Pinpoint the cell where the given text exists, returning its (x, y) midpoint coordinate. 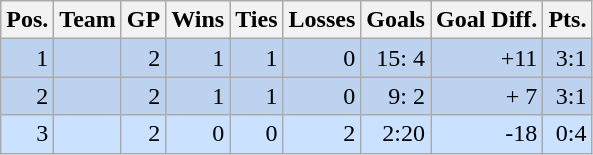
-18 (486, 134)
+11 (486, 58)
Ties (256, 20)
15: 4 (396, 58)
Team (88, 20)
Pts. (568, 20)
Losses (322, 20)
Wins (198, 20)
0:4 (568, 134)
9: 2 (396, 96)
2:20 (396, 134)
Goals (396, 20)
GP (143, 20)
+ 7 (486, 96)
Pos. (28, 20)
Goal Diff. (486, 20)
3 (28, 134)
